Find where the given text appears and provide that cell's center as [X, Y] coordinate. 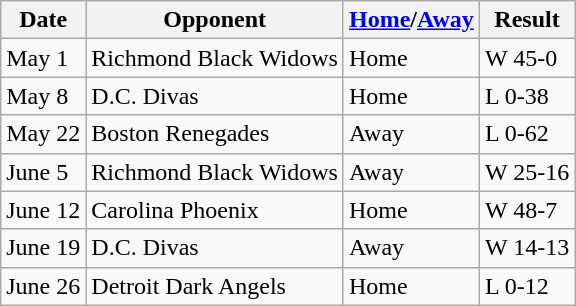
May 8 [44, 96]
June 19 [44, 248]
W 48-7 [526, 210]
W 25-16 [526, 172]
W 14-13 [526, 248]
June 12 [44, 210]
Opponent [215, 20]
June 26 [44, 286]
Date [44, 20]
Result [526, 20]
Carolina Phoenix [215, 210]
May 22 [44, 134]
L 0-62 [526, 134]
June 5 [44, 172]
L 0-38 [526, 96]
Home/Away [411, 20]
W 45-0 [526, 58]
May 1 [44, 58]
L 0-12 [526, 286]
Detroit Dark Angels [215, 286]
Boston Renegades [215, 134]
